Find where the given text appears and provide that cell's center as (X, Y) coordinate. 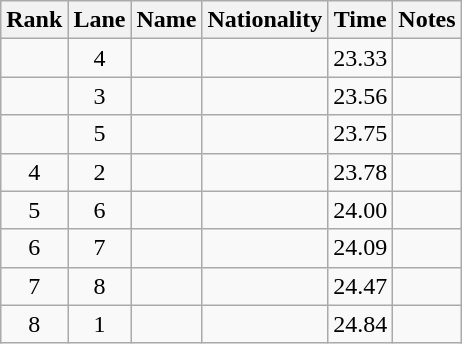
24.09 (360, 248)
Lane (100, 20)
1 (100, 324)
23.56 (360, 96)
Notes (427, 20)
Rank (34, 20)
23.75 (360, 134)
Name (166, 20)
3 (100, 96)
Time (360, 20)
24.84 (360, 324)
Nationality (265, 20)
24.47 (360, 286)
24.00 (360, 210)
23.33 (360, 58)
2 (100, 172)
23.78 (360, 172)
